Output the [x, y] coordinate of the center of the cell containing the given text.  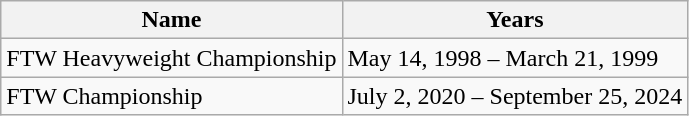
Name [172, 20]
FTW Heavyweight Championship [172, 58]
May 14, 1998 – March 21, 1999 [515, 58]
FTW Championship [172, 96]
Years [515, 20]
July 2, 2020 – September 25, 2024 [515, 96]
